Search for the cell housing the specified text and yield its [X, Y] center coordinate. 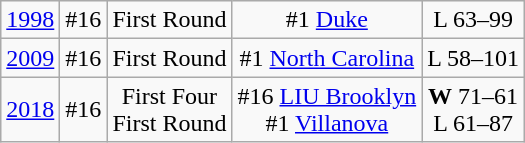
#1 Duke [327, 20]
L 58–101 [474, 58]
#16 LIU Brooklyn#1 Villanova [327, 110]
First FourFirst Round [170, 110]
1998 [30, 20]
2018 [30, 110]
2009 [30, 58]
L 63–99 [474, 20]
W 71–61 L 61–87 [474, 110]
#1 North Carolina [327, 58]
